Pinpoint the cell where the given text exists, returning its [x, y] midpoint coordinate. 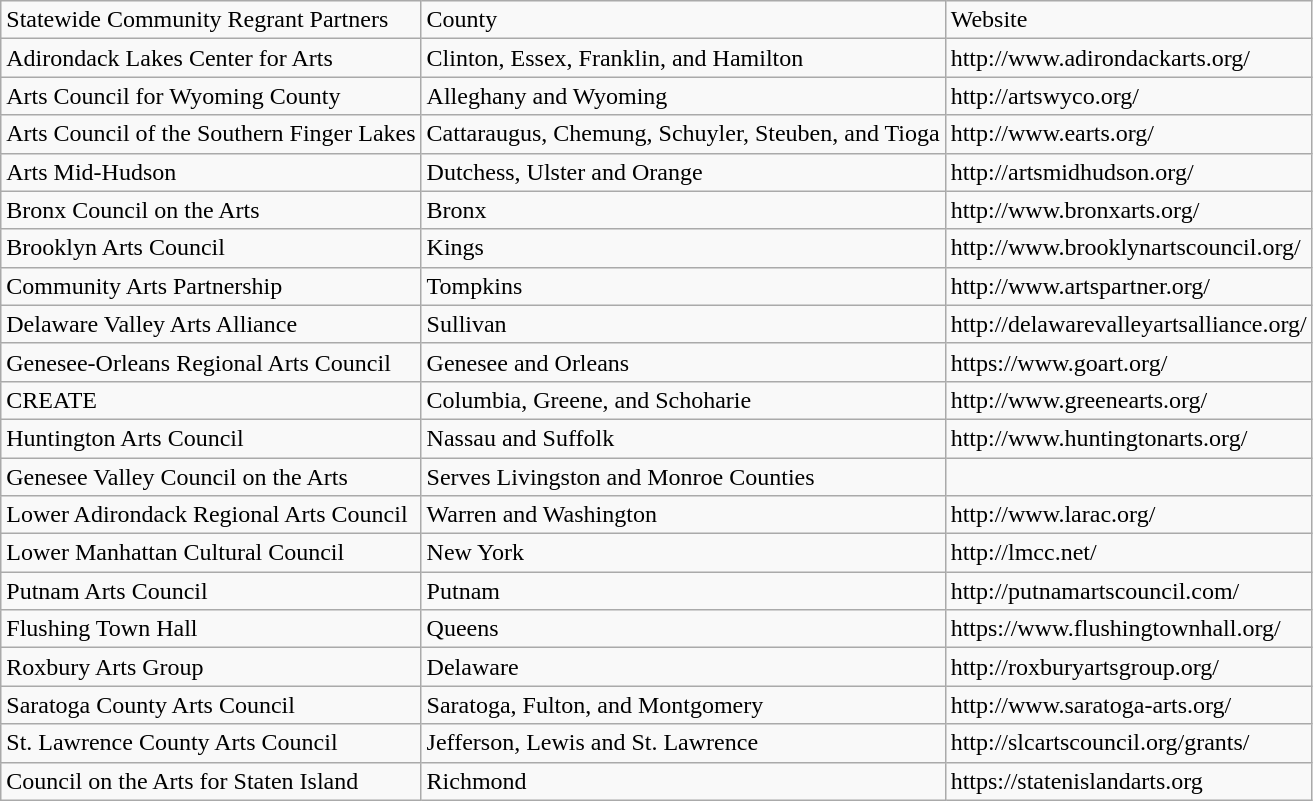
http://delawarevalleyartsalliance.org/ [1128, 324]
https://statenislandarts.org [1128, 781]
Community Arts Partnership [211, 286]
http://roxburyartsgroup.org/ [1128, 667]
Genesee-Orleans Regional Arts Council [211, 362]
https://www.flushingtownhall.org/ [1128, 629]
Jefferson, Lewis and St. Lawrence [683, 743]
http://slcartscouncil.org/grants/ [1128, 743]
Dutchess, Ulster and Orange [683, 172]
http://www.saratoga-arts.org/ [1128, 705]
http://artsmidhudson.org/ [1128, 172]
Bronx Council on the Arts [211, 210]
http://www.brooklynartscouncil.org/ [1128, 248]
Nassau and Suffolk [683, 438]
Brooklyn Arts Council [211, 248]
Putnam [683, 591]
County [683, 20]
CREATE [211, 400]
Sullivan [683, 324]
Lower Adirondack Regional Arts Council [211, 515]
Richmond [683, 781]
Genesee and Orleans [683, 362]
Adirondack Lakes Center for Arts [211, 58]
Arts Council for Wyoming County [211, 96]
Genesee Valley Council on the Arts [211, 477]
https://www.goart.org/ [1128, 362]
http://www.bronxarts.org/ [1128, 210]
Arts Council of the Southern Finger Lakes [211, 134]
Website [1128, 20]
Clinton, Essex, Franklin, and Hamilton [683, 58]
Queens [683, 629]
http://putnamartscouncil.com/ [1128, 591]
St. Lawrence County Arts Council [211, 743]
Arts Mid-Hudson [211, 172]
Serves Livingston and Monroe Counties [683, 477]
Tompkins [683, 286]
Alleghany and Wyoming [683, 96]
Council on the Arts for Staten Island [211, 781]
Roxbury Arts Group [211, 667]
Saratoga, Fulton, and Montgomery [683, 705]
Columbia, Greene, and Schoharie [683, 400]
Lower Manhattan Cultural Council [211, 553]
New York [683, 553]
Delaware Valley Arts Alliance [211, 324]
http://www.adirondackarts.org/ [1128, 58]
Bronx [683, 210]
http://www.greenearts.org/ [1128, 400]
Cattaraugus, Chemung, Schuyler, Steuben, and Tioga [683, 134]
Flushing Town Hall [211, 629]
Putnam Arts Council [211, 591]
Kings [683, 248]
http://www.larac.org/ [1128, 515]
Statewide Community Regrant Partners [211, 20]
Saratoga County Arts Council [211, 705]
Warren and Washington [683, 515]
http://www.earts.org/ [1128, 134]
Delaware [683, 667]
http://www.huntingtonarts.org/ [1128, 438]
http://artswyco.org/ [1128, 96]
http://www.artspartner.org/ [1128, 286]
http://lmcc.net/ [1128, 553]
Huntington Arts Council [211, 438]
